Return the [X, Y] coordinate for the center point of the cell that contains the specified text.  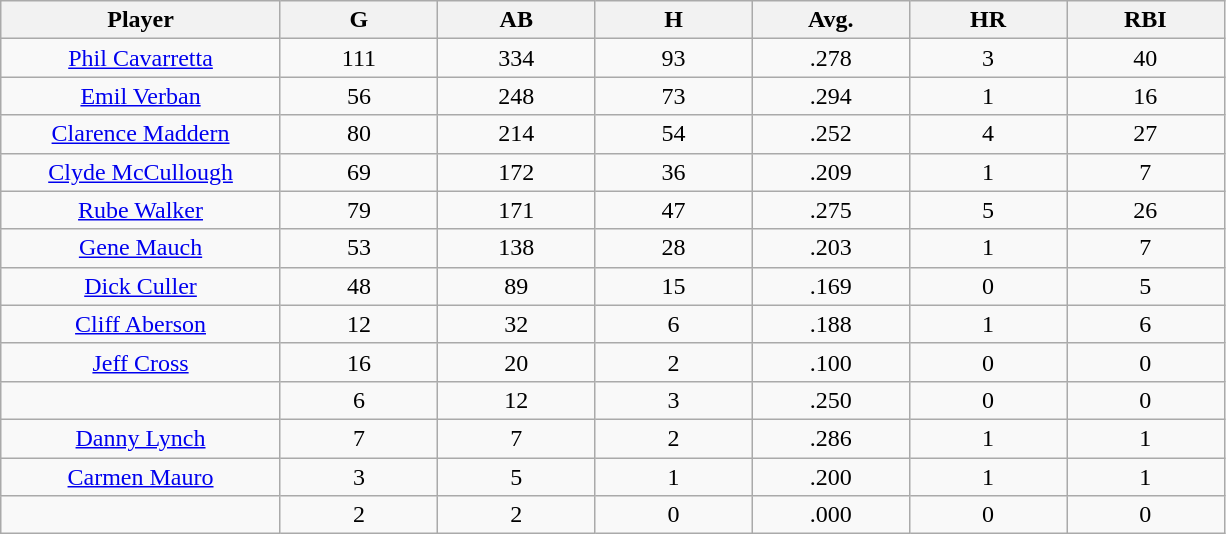
.169 [830, 286]
48 [358, 286]
32 [516, 324]
RBI [1146, 20]
Emil Verban [141, 96]
Carmen Mauro [141, 477]
79 [358, 210]
111 [358, 58]
56 [358, 96]
138 [516, 248]
.250 [830, 400]
Avg. [830, 20]
Gene Mauch [141, 248]
27 [1146, 134]
Rube Walker [141, 210]
.294 [830, 96]
93 [674, 58]
73 [674, 96]
248 [516, 96]
Jeff Cross [141, 362]
Cliff Aberson [141, 324]
53 [358, 248]
47 [674, 210]
69 [358, 172]
334 [516, 58]
15 [674, 286]
HR [988, 20]
26 [1146, 210]
.188 [830, 324]
Clyde McCullough [141, 172]
AB [516, 20]
.203 [830, 248]
Player [141, 20]
172 [516, 172]
Clarence Maddern [141, 134]
Danny Lynch [141, 438]
20 [516, 362]
Phil Cavarretta [141, 58]
.252 [830, 134]
.100 [830, 362]
80 [358, 134]
171 [516, 210]
.278 [830, 58]
214 [516, 134]
.000 [830, 515]
.275 [830, 210]
54 [674, 134]
.200 [830, 477]
4 [988, 134]
36 [674, 172]
89 [516, 286]
.209 [830, 172]
.286 [830, 438]
H [674, 20]
Dick Culler [141, 286]
G [358, 20]
28 [674, 248]
40 [1146, 58]
